Provide the [x, y] coordinate of the cell's center where the given text is located.  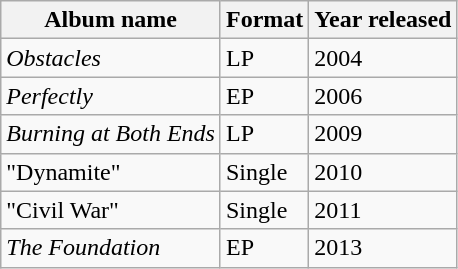
"Dynamite" [111, 172]
Album name [111, 20]
The Foundation [111, 248]
Format [264, 20]
2011 [383, 210]
Burning at Both Ends [111, 134]
2010 [383, 172]
2013 [383, 248]
Obstacles [111, 58]
"Civil War" [111, 210]
2004 [383, 58]
Year released [383, 20]
Perfectly [111, 96]
2006 [383, 96]
2009 [383, 134]
